Locate the cell with the specified text and output its (X, Y) center coordinate. 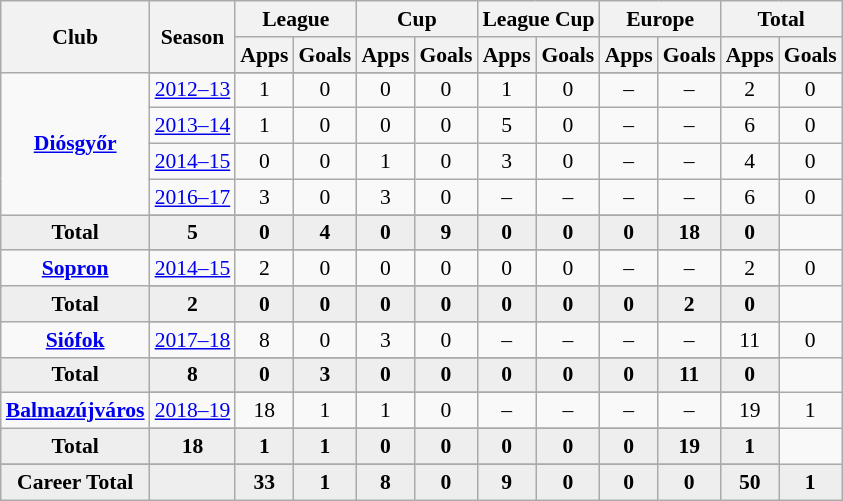
2012–13 (193, 90)
Club (76, 36)
Europe (660, 19)
50 (750, 482)
2013–14 (193, 126)
33 (264, 482)
2018–19 (193, 411)
Diósgyőr (76, 143)
Career Total (76, 482)
2017–18 (193, 340)
League (296, 19)
Balmazújváros (76, 411)
2016–17 (193, 197)
Siófok (76, 340)
Cup (416, 19)
Sopron (76, 269)
League Cup (538, 19)
Season (193, 36)
